Return the [x, y] coordinate for the center point of the cell that contains the specified text.  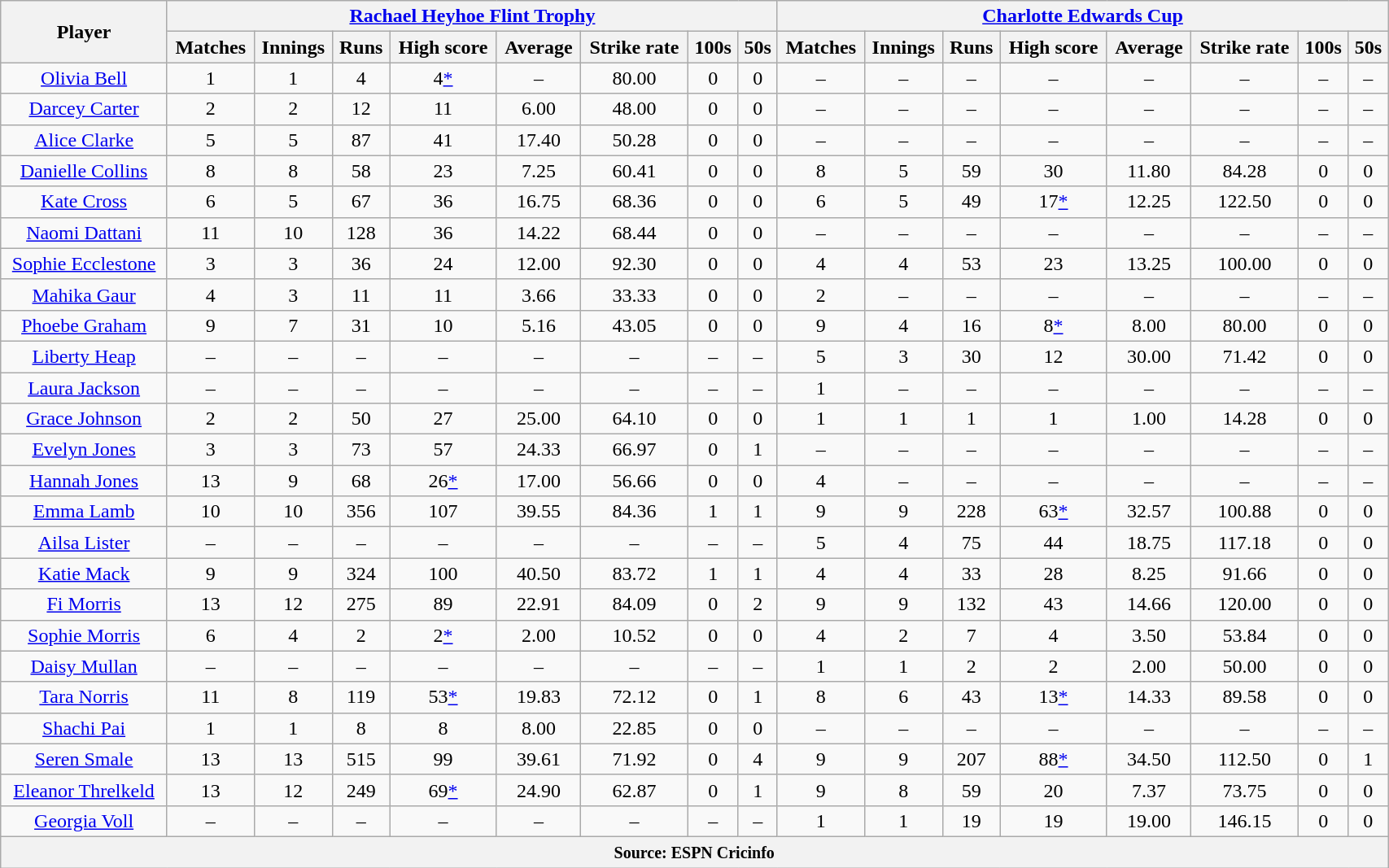
Darcey Carter [85, 109]
Seren Smale [85, 759]
12.25 [1149, 202]
28 [1054, 574]
34.50 [1149, 759]
6.00 [539, 109]
Alice Clarke [85, 140]
Tara Norris [85, 697]
53 [971, 264]
Sophie Ecclestone [85, 264]
Daisy Mullan [85, 666]
53.84 [1244, 635]
146.15 [1244, 821]
50.00 [1244, 666]
19.83 [539, 697]
5.16 [539, 325]
50 [361, 419]
112.50 [1244, 759]
249 [361, 790]
120.00 [1244, 604]
122.50 [1244, 202]
13* [1054, 697]
4* [443, 78]
63* [1054, 512]
66.97 [634, 450]
128 [361, 233]
16 [971, 325]
75 [971, 543]
1.00 [1149, 419]
92.30 [634, 264]
22.91 [539, 604]
72.12 [634, 697]
22.85 [634, 728]
Ailsa Lister [85, 543]
83.72 [634, 574]
Kate Cross [85, 202]
Liberty Heap [85, 356]
Player [85, 32]
Evelyn Jones [85, 450]
17.40 [539, 140]
Katie Mack [85, 574]
60.41 [634, 171]
3.66 [539, 294]
Shachi Pai [85, 728]
89.58 [1244, 697]
Grace Johnson [85, 419]
Sophie Morris [85, 635]
Laura Jackson [85, 388]
49 [971, 202]
40.50 [539, 574]
27 [443, 419]
Hannah Jones [85, 481]
73 [361, 450]
24.33 [539, 450]
25.00 [539, 419]
100.88 [1244, 512]
Fi Morris [85, 604]
Mahika Gaur [85, 294]
17* [1054, 202]
7.25 [539, 171]
8* [1054, 325]
3.50 [1149, 635]
39.61 [539, 759]
68.36 [634, 202]
73.75 [1244, 790]
58 [361, 171]
Emma Lamb [85, 512]
71.42 [1244, 356]
44 [1054, 543]
57 [443, 450]
2* [443, 635]
88* [1054, 759]
99 [443, 759]
275 [361, 604]
62.87 [634, 790]
11.80 [1149, 171]
50.28 [634, 140]
89 [443, 604]
84.09 [634, 604]
84.36 [634, 512]
87 [361, 140]
53* [443, 697]
117.18 [1244, 543]
12.00 [539, 264]
71.92 [634, 759]
100.00 [1244, 264]
26* [443, 481]
69* [443, 790]
20 [1054, 790]
7.37 [1149, 790]
14.66 [1149, 604]
24 [443, 264]
24.90 [539, 790]
13.25 [1149, 264]
515 [361, 759]
16.75 [539, 202]
Naomi Dattani [85, 233]
Rachael Heyhoe Flint Trophy [472, 16]
Phoebe Graham [85, 325]
14.33 [1149, 697]
48.00 [634, 109]
18.75 [1149, 543]
91.66 [1244, 574]
33.33 [634, 294]
8.25 [1149, 574]
19.00 [1149, 821]
356 [361, 512]
Charlotte Edwards Cup [1082, 16]
84.28 [1244, 171]
Eleanor Threlkeld [85, 790]
31 [361, 325]
64.10 [634, 419]
56.66 [634, 481]
132 [971, 604]
Olivia Bell [85, 78]
10.52 [634, 635]
14.28 [1244, 419]
33 [971, 574]
43.05 [634, 325]
207 [971, 759]
39.55 [539, 512]
324 [361, 574]
68 [361, 481]
14.22 [539, 233]
Source: ESPN Cricinfo [695, 852]
119 [361, 697]
107 [443, 512]
68.44 [634, 233]
30.00 [1149, 356]
67 [361, 202]
228 [971, 512]
17.00 [539, 481]
32.57 [1149, 512]
Danielle Collins [85, 171]
41 [443, 140]
Georgia Voll [85, 821]
100 [443, 574]
